Search for the cell housing the specified text and yield its (x, y) center coordinate. 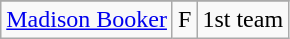
Madison Booker (87, 20)
F (184, 20)
1st team (243, 20)
